Provide the [X, Y] coordinate of the cell's center where the given text is located.  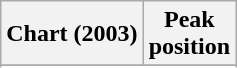
Chart (2003) [72, 34]
Peak position [189, 34]
